Locate the cell with the specified text and output its (X, Y) center coordinate. 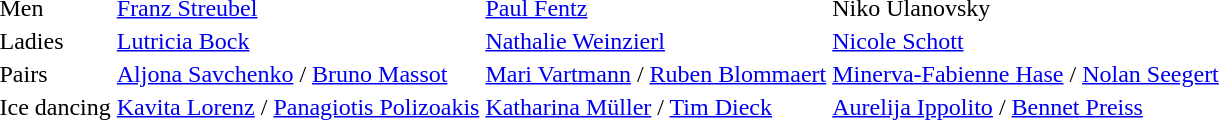
Aljona Savchenko / Bruno Massot (298, 74)
Mari Vartmann / Ruben Blommaert (656, 74)
Lutricia Bock (298, 41)
Nathalie Weinzierl (656, 41)
